Extract the (X, Y) coordinate from the center of the cell holding the provided text.  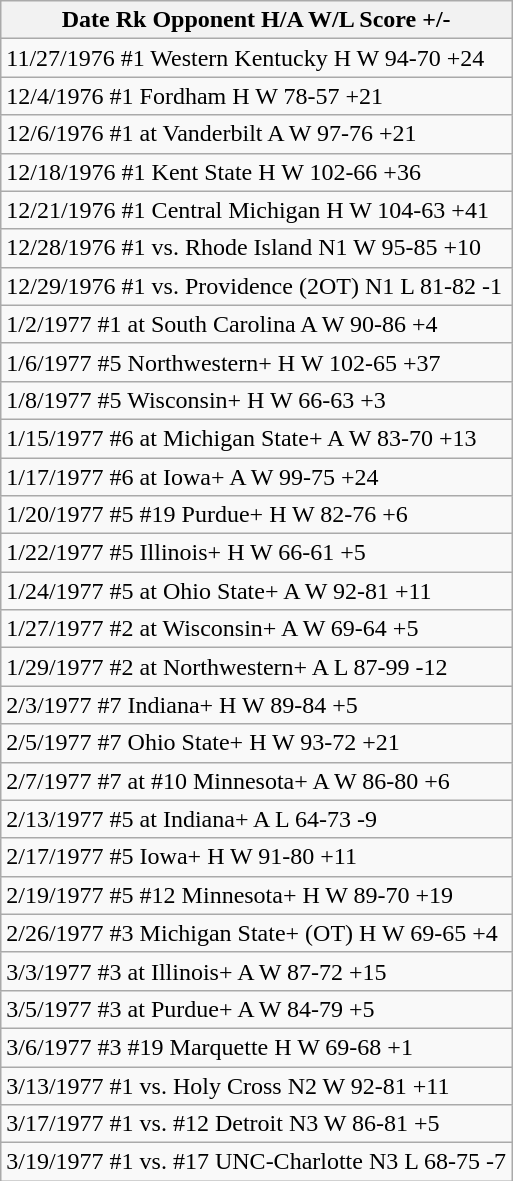
2/17/1977 #5 Iowa+ H W 91-80 +11 (256, 857)
1/8/1977 #5 Wisconsin+ H W 66-63 +3 (256, 400)
12/28/1976 #1 vs. Rhode Island N1 W 95-85 +10 (256, 248)
1/2/1977 #1 at South Carolina A W 90-86 +4 (256, 324)
12/29/1976 #1 vs. Providence (2OT) N1 L 81-82 -1 (256, 286)
2/7/1977 #7 at #10 Minnesota+ A W 86-80 +6 (256, 781)
1/15/1977 #6 at Michigan State+ A W 83-70 +13 (256, 438)
3/17/1977 #1 vs. #12 Detroit N3 W 86-81 +5 (256, 1124)
2/19/1977 #5 #12 Minnesota+ H W 89-70 +19 (256, 895)
12/21/1976 #1 Central Michigan H W 104-63 +41 (256, 210)
3/6/1977 #3 #19 Marquette H W 69-68 +1 (256, 1047)
1/29/1977 #2 at Northwestern+ A L 87-99 -12 (256, 667)
1/24/1977 #5 at Ohio State+ A W 92-81 +11 (256, 591)
2/3/1977 #7 Indiana+ H W 89-84 +5 (256, 705)
12/18/1976 #1 Kent State H W 102-66 +36 (256, 172)
1/27/1977 #2 at Wisconsin+ A W 69-64 +5 (256, 629)
3/13/1977 #1 vs. Holy Cross N2 W 92-81 +11 (256, 1085)
1/22/1977 #5 Illinois+ H W 66-61 +5 (256, 553)
12/4/1976 #1 Fordham H W 78-57 +21 (256, 96)
11/27/1976 #1 Western Kentucky H W 94-70 +24 (256, 58)
2/26/1977 #3 Michigan State+ (OT) H W 69-65 +4 (256, 933)
1/6/1977 #5 Northwestern+ H W 102-65 +37 (256, 362)
1/20/1977 #5 #19 Purdue+ H W 82-76 +6 (256, 515)
3/19/1977 #1 vs. #17 UNC-Charlotte N3 L 68-75 -7 (256, 1162)
12/6/1976 #1 at Vanderbilt A W 97-76 +21 (256, 134)
2/5/1977 #7 Ohio State+ H W 93-72 +21 (256, 743)
3/3/1977 #3 at Illinois+ A W 87-72 +15 (256, 971)
2/13/1977 #5 at Indiana+ A L 64-73 -9 (256, 819)
3/5/1977 #3 at Purdue+ A W 84-79 +5 (256, 1009)
1/17/1977 #6 at Iowa+ A W 99-75 +24 (256, 477)
Date Rk Opponent H/A W/L Score +/- (256, 20)
